Determine the (X, Y) coordinate at the center of the cell enclosing the given text.  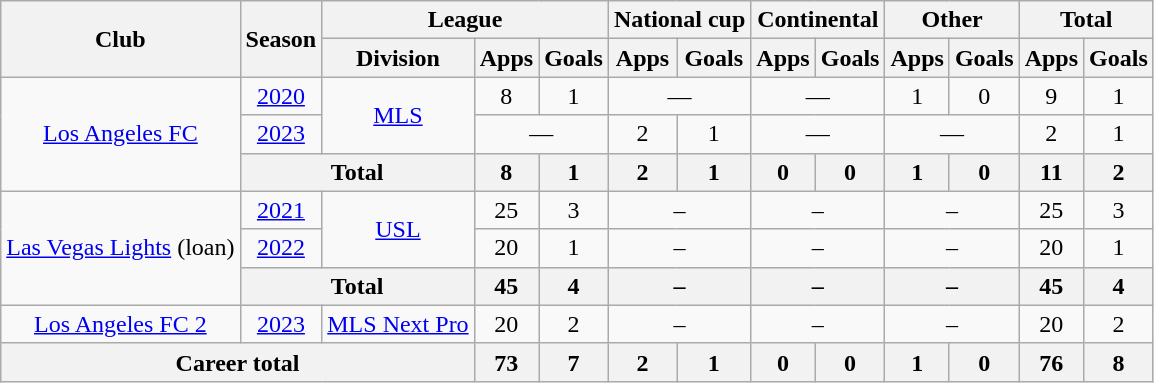
Division (398, 58)
Other (952, 20)
11 (1051, 172)
Continental (818, 20)
USL (398, 229)
Los Angeles FC 2 (120, 324)
Los Angeles FC (120, 134)
2021 (281, 210)
Las Vegas Lights (loan) (120, 248)
MLS (398, 115)
Career total (238, 362)
Club (120, 39)
MLS Next Pro (398, 324)
2022 (281, 248)
76 (1051, 362)
9 (1051, 96)
Season (281, 39)
National cup (679, 20)
League (466, 20)
73 (506, 362)
2020 (281, 96)
7 (574, 362)
